Extract the (X, Y) coordinate from the center of the cell holding the provided text.  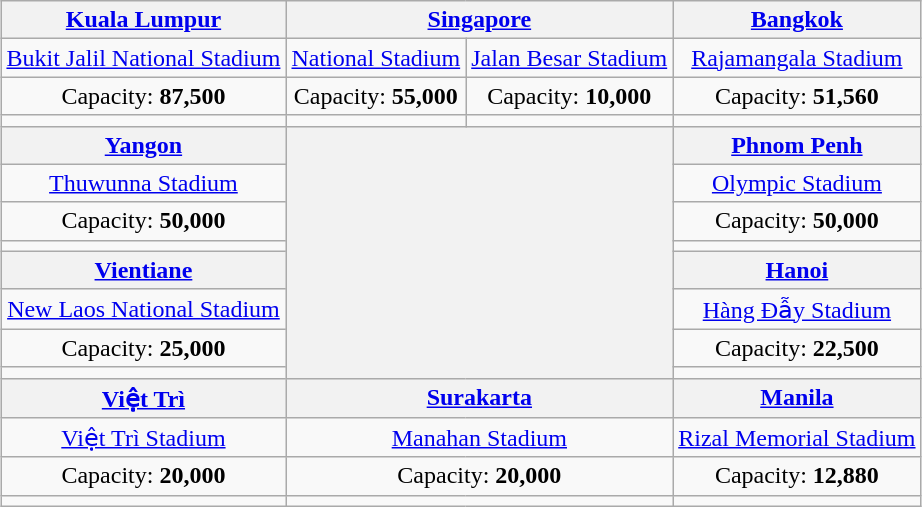
Hanoi (797, 270)
Singapore (480, 20)
Capacity: 55,000 (376, 96)
Manahan Stadium (480, 438)
Vientiane (144, 270)
Surakarta (480, 398)
Bangkok (797, 20)
Yangon (144, 145)
Phnom Penh (797, 145)
Capacity: 12,880 (797, 476)
Jalan Besar Stadium (570, 58)
Capacity: 87,500 (144, 96)
Capacity: 22,500 (797, 348)
Capacity: 10,000 (570, 96)
New Laos National Stadium (144, 309)
Rizal Memorial Stadium (797, 438)
Olympic Stadium (797, 183)
Bukit Jalil National Stadium (144, 58)
Capacity: 25,000 (144, 348)
Manila (797, 398)
Việt Trì (144, 398)
Việt Trì Stadium (144, 438)
National Stadium (376, 58)
Hàng Đẫy Stadium (797, 309)
Kuala Lumpur (144, 20)
Rajamangala Stadium (797, 58)
Capacity: 51,560 (797, 96)
Thuwunna Stadium (144, 183)
